Capture the cell that displays the provided text and extract its (X, Y) central coordinate. 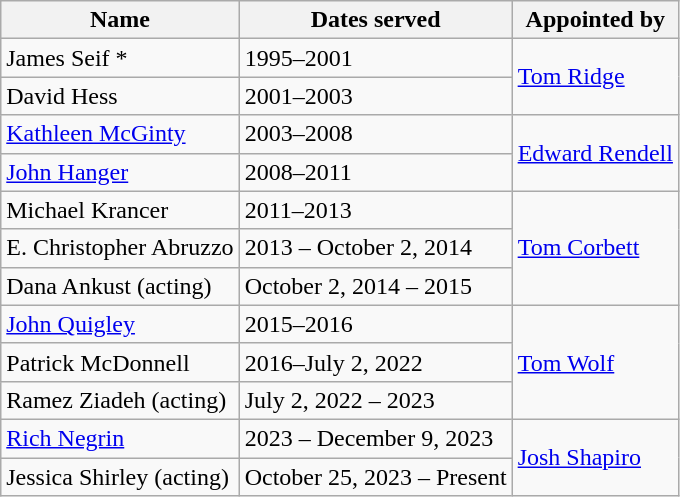
John Quigley (120, 324)
2023 – December 9, 2023 (376, 438)
Rich Negrin (120, 438)
James Seif * (120, 58)
Dana Ankust (acting) (120, 286)
Josh Shapiro (595, 457)
Tom Wolf (595, 362)
Name (120, 20)
Jessica Shirley (acting) (120, 477)
Tom Corbett (595, 248)
Appointed by (595, 20)
1995–2001 (376, 58)
Michael Krancer (120, 210)
Patrick McDonnell (120, 362)
2015–2016 (376, 324)
2016–July 2, 2022 (376, 362)
2013 – October 2, 2014 (376, 248)
Ramez Ziadeh (acting) (120, 400)
David Hess (120, 96)
Kathleen McGinty (120, 134)
October 2, 2014 – 2015 (376, 286)
2001–2003 (376, 96)
October 25, 2023 – Present (376, 477)
July 2, 2022 – 2023 (376, 400)
John Hanger (120, 172)
2011–2013 (376, 210)
Dates served (376, 20)
2003–2008 (376, 134)
Tom Ridge (595, 77)
2008–2011 (376, 172)
Edward Rendell (595, 153)
E. Christopher Abruzzo (120, 248)
